Detect which cell encompasses the target text, then output its (X, Y) center coordinate. 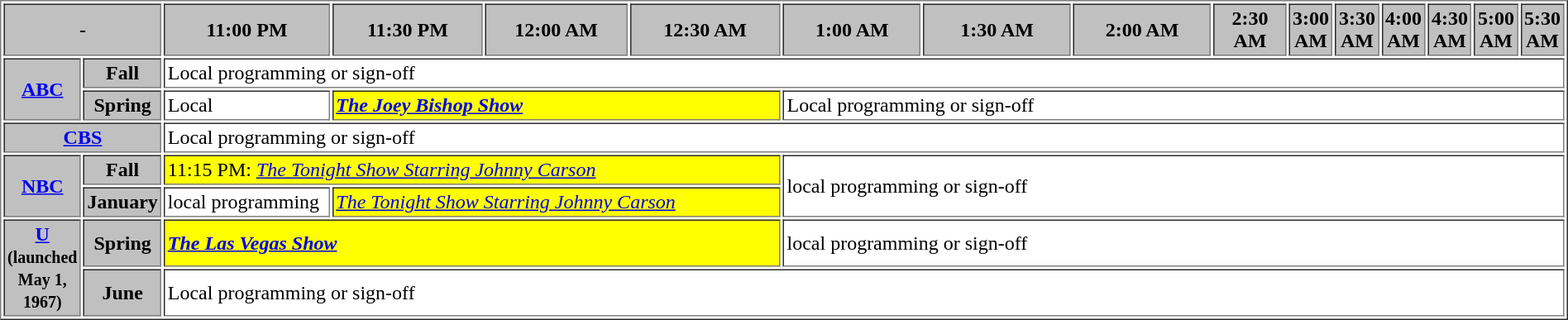
5:00 AM (1495, 30)
June (122, 293)
The Tonight Show Starring Johnny Carson (557, 202)
January (122, 202)
- (83, 30)
11:00 PM (246, 30)
2:30 AM (1250, 30)
The Joey Bishop Show (557, 106)
Local (246, 106)
3:30 AM (1356, 30)
1:30 AM (997, 30)
11:15 PM: The Tonight Show Starring Johnny Carson (472, 170)
2:00 AM (1143, 30)
U (launched May 1, 1967) (41, 268)
4:30 AM (1449, 30)
ABC (41, 89)
The Las Vegas Show (472, 243)
12:00 AM (556, 30)
12:30 AM (705, 30)
3:00 AM (1310, 30)
1:00 AM (852, 30)
NBC (41, 187)
5:30 AM (1542, 30)
local programming (246, 202)
4:00 AM (1403, 30)
CBS (83, 137)
11:30 PM (408, 30)
